Search for the cell housing the specified text and yield its (X, Y) center coordinate. 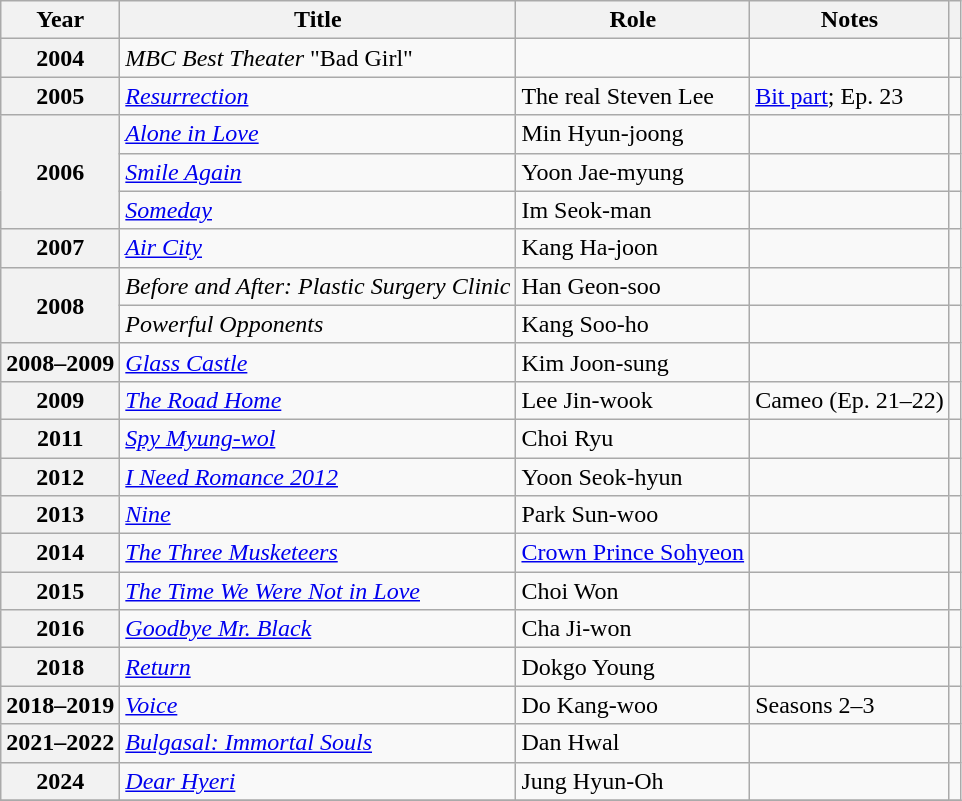
MBC Best Theater "Bad Girl" (318, 58)
Choi Won (633, 591)
Spy Myung-wol (318, 438)
Dear Hyeri (318, 781)
The real Steven Lee (633, 96)
2016 (60, 629)
2006 (60, 172)
Cameo (Ep. 21–22) (850, 400)
Seasons 2–3 (850, 705)
Do Kang-woo (633, 705)
The Road Home (318, 400)
Air City (318, 248)
2008–2009 (60, 362)
2011 (60, 438)
2014 (60, 553)
Han Geon-soo (633, 286)
Im Seok-man (633, 210)
Goodbye Mr. Black (318, 629)
I Need Romance 2012 (318, 477)
Kang Ha-joon (633, 248)
Choi Ryu (633, 438)
Jung Hyun-Oh (633, 781)
Dokgo Young (633, 667)
Glass Castle (318, 362)
Return (318, 667)
Yoon Jae-myung (633, 172)
Year (60, 20)
Min Hyun-joong (633, 134)
2005 (60, 96)
Kim Joon-sung (633, 362)
2024 (60, 781)
Park Sun-woo (633, 515)
The Time We Were Not in Love (318, 591)
2008 (60, 305)
2021–2022 (60, 743)
Alone in Love (318, 134)
2013 (60, 515)
2004 (60, 58)
Voice (318, 705)
Bit part; Ep. 23 (850, 96)
Resurrection (318, 96)
Dan Hwal (633, 743)
2018 (60, 667)
Powerful Opponents (318, 324)
Cha Ji-won (633, 629)
2015 (60, 591)
Role (633, 20)
Before and After: Plastic Surgery Clinic (318, 286)
Yoon Seok-hyun (633, 477)
Crown Prince Sohyeon (633, 553)
Someday (318, 210)
Lee Jin-wook (633, 400)
2007 (60, 248)
Nine (318, 515)
Notes (850, 20)
2009 (60, 400)
2018–2019 (60, 705)
Title (318, 20)
Smile Again (318, 172)
2012 (60, 477)
The Three Musketeers (318, 553)
Kang Soo-ho (633, 324)
Bulgasal: Immortal Souls (318, 743)
